Detect which cell encompasses the target text, then output its (X, Y) center coordinate. 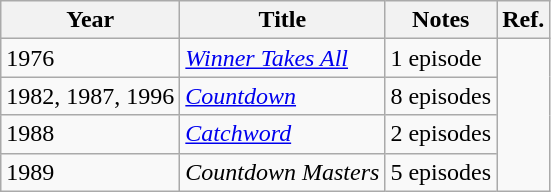
8 episodes (441, 96)
Catchword (282, 134)
1976 (90, 58)
Countdown Masters (282, 172)
1988 (90, 134)
1982, 1987, 1996 (90, 96)
Notes (441, 20)
2 episodes (441, 134)
1 episode (441, 58)
Year (90, 20)
1989 (90, 172)
Ref. (524, 20)
Winner Takes All (282, 58)
Countdown (282, 96)
Title (282, 20)
5 episodes (441, 172)
